Capture the cell that displays the provided text and extract its [X, Y] central coordinate. 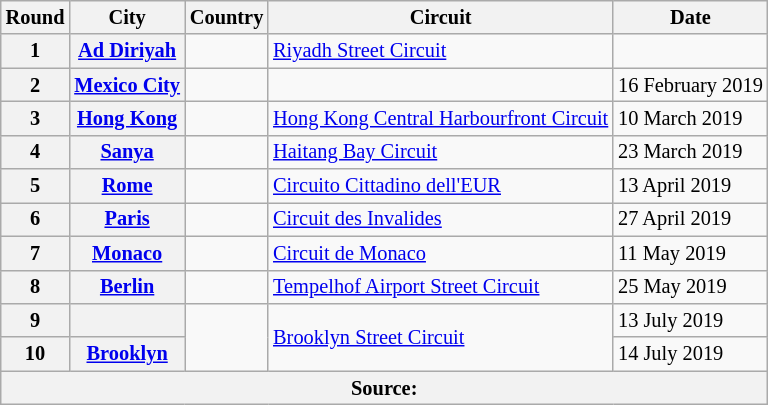
4 [36, 152]
Haitang Bay Circuit [440, 152]
Brooklyn [127, 354]
Circuito Cittadino dell'EUR [440, 186]
16 February 2019 [690, 85]
5 [36, 186]
13 April 2019 [690, 186]
Rome [127, 186]
Hong Kong Central Harbourfront Circuit [440, 118]
Riyadh Street Circuit [440, 51]
10 March 2019 [690, 118]
13 July 2019 [690, 320]
Berlin [127, 287]
Country [226, 17]
Hong Kong [127, 118]
27 April 2019 [690, 219]
City [127, 17]
Circuit [440, 17]
14 July 2019 [690, 354]
Ad Diriyah [127, 51]
Circuit de Monaco [440, 253]
1 [36, 51]
10 [36, 354]
11 May 2019 [690, 253]
Round [36, 17]
Date [690, 17]
Sanya [127, 152]
25 May 2019 [690, 287]
Monaco [127, 253]
8 [36, 287]
2 [36, 85]
Source: [384, 388]
7 [36, 253]
Tempelhof Airport Street Circuit [440, 287]
3 [36, 118]
6 [36, 219]
Circuit des Invalides [440, 219]
23 March 2019 [690, 152]
Paris [127, 219]
Mexico City [127, 85]
Brooklyn Street Circuit [440, 336]
9 [36, 320]
